Search for the cell housing the specified text and yield its (X, Y) center coordinate. 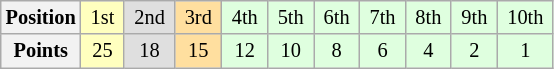
1 (525, 51)
5th (291, 17)
25 (103, 51)
2nd (149, 17)
3rd (198, 17)
18 (149, 51)
6th (337, 17)
2 (474, 51)
7th (383, 17)
9th (474, 17)
6 (383, 51)
15 (198, 51)
8 (337, 51)
10th (525, 17)
4th (245, 17)
8th (428, 17)
1st (103, 17)
10 (291, 51)
4 (428, 51)
Position (41, 17)
Points (41, 51)
12 (245, 51)
